Extract the [X, Y] coordinate from the center of the cell holding the provided text.  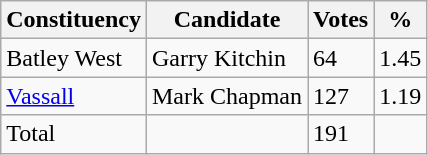
Constituency [74, 20]
127 [341, 96]
Candidate [226, 20]
Garry Kitchin [226, 58]
Batley West [74, 58]
191 [341, 134]
64 [341, 58]
Mark Chapman [226, 96]
Total [74, 134]
% [400, 20]
1.45 [400, 58]
1.19 [400, 96]
Votes [341, 20]
Vassall [74, 96]
